Return the (X, Y) coordinate for the center point of the cell that contains the specified text.  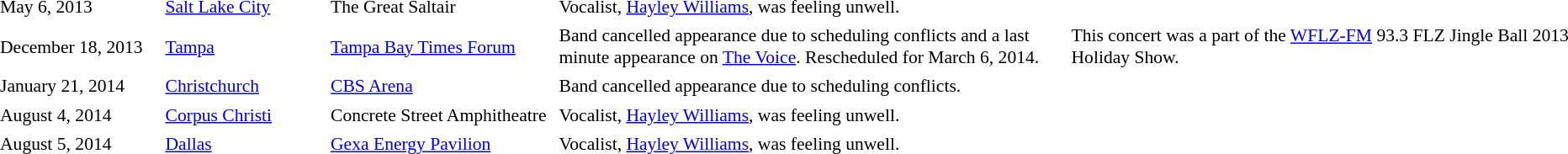
CBS Arena (441, 86)
Concrete Street Amphitheatre (441, 115)
Tampa Bay Times Forum (441, 45)
Band cancelled appearance due to scheduling conflicts and a last minute appearance on The Voice. Rescheduled for March 6, 2014. (812, 45)
Tampa (245, 45)
Corpus Christi (245, 115)
Christchurch (245, 86)
Vocalist, Hayley Williams, was feeling unwell. (812, 115)
Band cancelled appearance due to scheduling conflicts. (812, 86)
